Identify which cell holds the provided text, then report its (X, Y) central coordinate. 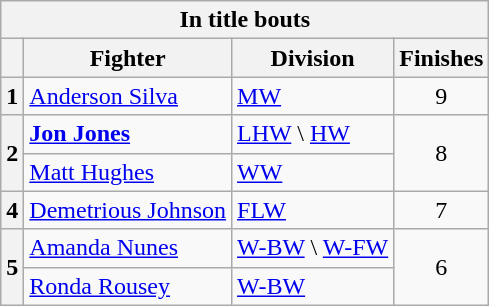
1 (12, 96)
4 (12, 210)
Ronda Rousey (128, 286)
8 (442, 153)
W-BW \ W-FW (313, 248)
Demetrious Johnson (128, 210)
LHW \ HW (313, 134)
FLW (313, 210)
Fighter (128, 58)
W-BW (313, 286)
7 (442, 210)
MW (313, 96)
9 (442, 96)
WW (313, 172)
Division (313, 58)
Jon Jones (128, 134)
2 (12, 153)
In title bouts (245, 20)
Matt Hughes (128, 172)
6 (442, 267)
Finishes (442, 58)
Amanda Nunes (128, 248)
5 (12, 267)
Anderson Silva (128, 96)
